For the text-containing cell, return its midpoint in [X, Y] coordinate format. 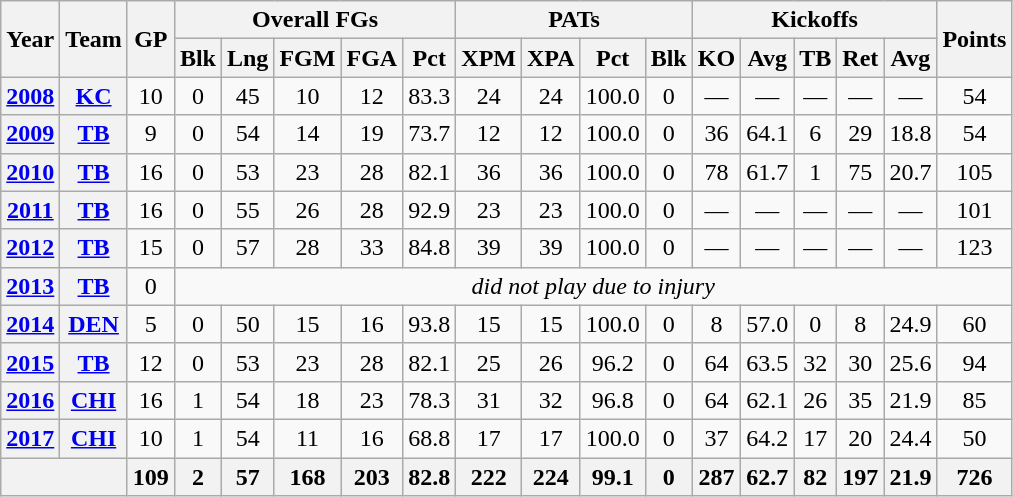
75 [860, 172]
45 [247, 96]
24.9 [910, 324]
19 [372, 134]
92.9 [430, 210]
KC [94, 96]
Lng [247, 58]
726 [974, 477]
2012 [30, 248]
37 [716, 438]
2016 [30, 400]
101 [974, 210]
XPA [550, 58]
2009 [30, 134]
9 [150, 134]
84.8 [430, 248]
109 [150, 477]
33 [372, 248]
73.7 [430, 134]
94 [974, 362]
168 [308, 477]
FGA [372, 58]
Points [974, 39]
2015 [30, 362]
287 [716, 477]
31 [489, 400]
2013 [30, 286]
64.1 [768, 134]
2008 [30, 96]
35 [860, 400]
64.2 [768, 438]
82.8 [430, 477]
62.7 [768, 477]
Overall FGs [314, 20]
55 [247, 210]
did not play due to injury [593, 286]
6 [816, 134]
96.2 [612, 362]
29 [860, 134]
PATs [574, 20]
Year [30, 39]
99.1 [612, 477]
11 [308, 438]
63.5 [768, 362]
GP [150, 39]
2014 [30, 324]
83.3 [430, 96]
25 [489, 362]
2017 [30, 438]
30 [860, 362]
20.7 [910, 172]
85 [974, 400]
2 [198, 477]
XPM [489, 58]
68.8 [430, 438]
203 [372, 477]
FGM [308, 58]
18.8 [910, 134]
2011 [30, 210]
93.8 [430, 324]
60 [974, 324]
5 [150, 324]
197 [860, 477]
82 [816, 477]
18 [308, 400]
78.3 [430, 400]
224 [550, 477]
20 [860, 438]
DEN [94, 324]
Ret [860, 58]
Kickoffs [814, 20]
KO [716, 58]
14 [308, 134]
96.8 [612, 400]
61.7 [768, 172]
105 [974, 172]
2010 [30, 172]
24.4 [910, 438]
78 [716, 172]
222 [489, 477]
123 [974, 248]
57.0 [768, 324]
62.1 [768, 400]
Team [94, 39]
25.6 [910, 362]
